Identify which cell holds the provided text, then report its [x, y] central coordinate. 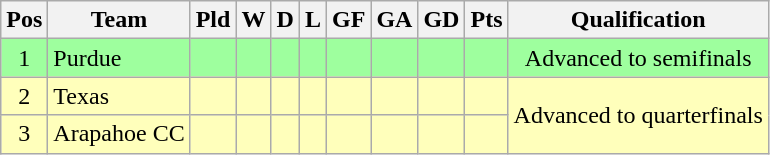
Pld [213, 20]
Qualification [638, 20]
Pts [486, 20]
Advanced to quarterfinals [638, 115]
GF [348, 20]
Advanced to semifinals [638, 58]
GD [442, 20]
Arapahoe CC [119, 134]
1 [24, 58]
2 [24, 96]
D [285, 20]
Texas [119, 96]
3 [24, 134]
W [254, 20]
Team [119, 20]
L [312, 20]
GA [394, 20]
Pos [24, 20]
Purdue [119, 58]
